Return [x, y] of the center of cell containing provided text 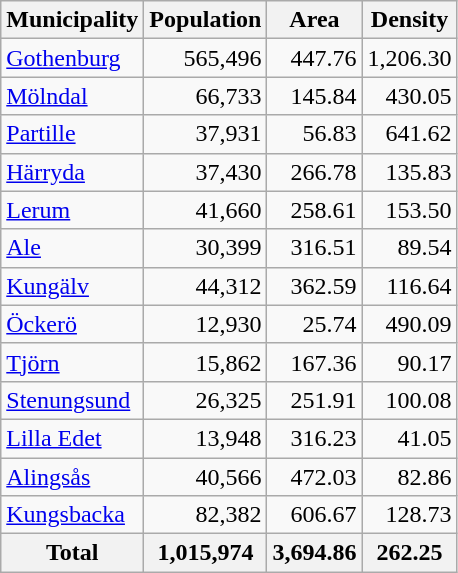
12,930 [206, 324]
472.03 [314, 477]
Gothenburg [72, 58]
641.62 [410, 134]
40,566 [206, 477]
Mölndal [72, 96]
565,496 [206, 58]
89.54 [410, 248]
100.08 [410, 400]
1,206.30 [410, 58]
3,694.86 [314, 553]
430.05 [410, 96]
251.91 [314, 400]
Kungsbacka [72, 515]
41.05 [410, 438]
153.50 [410, 210]
258.61 [314, 210]
41,660 [206, 210]
Area [314, 20]
262.25 [410, 553]
266.78 [314, 172]
Total [72, 553]
Population [206, 20]
128.73 [410, 515]
316.51 [314, 248]
Ale [72, 248]
26,325 [206, 400]
56.83 [314, 134]
13,948 [206, 438]
Density [410, 20]
490.09 [410, 324]
30,399 [206, 248]
167.36 [314, 362]
37,430 [206, 172]
82,382 [206, 515]
Härryda [72, 172]
Tjörn [72, 362]
606.67 [314, 515]
145.84 [314, 96]
15,862 [206, 362]
82.86 [410, 477]
Partille [72, 134]
66,733 [206, 96]
Municipality [72, 20]
135.83 [410, 172]
44,312 [206, 286]
Öckerö [72, 324]
37,931 [206, 134]
Lerum [72, 210]
Stenungsund [72, 400]
Alingsås [72, 477]
Kungälv [72, 286]
362.59 [314, 286]
316.23 [314, 438]
1,015,974 [206, 553]
90.17 [410, 362]
116.64 [410, 286]
25.74 [314, 324]
447.76 [314, 58]
Lilla Edet [72, 438]
